From the cell containing the given text, extract its center point as [x, y] coordinate. 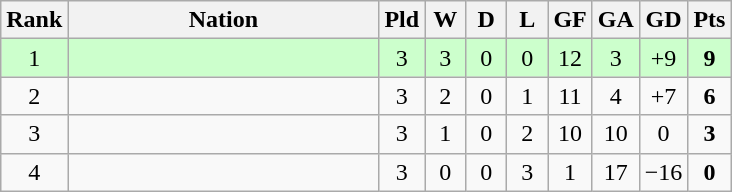
Pts [710, 20]
Pld [402, 20]
+9 [664, 58]
GA [616, 20]
D [486, 20]
17 [616, 172]
Nation [224, 20]
GD [664, 20]
L [528, 20]
12 [570, 58]
11 [570, 96]
+7 [664, 96]
GF [570, 20]
9 [710, 58]
−16 [664, 172]
6 [710, 96]
Rank [34, 20]
W [446, 20]
